Capture the cell that displays the provided text and extract its [x, y] central coordinate. 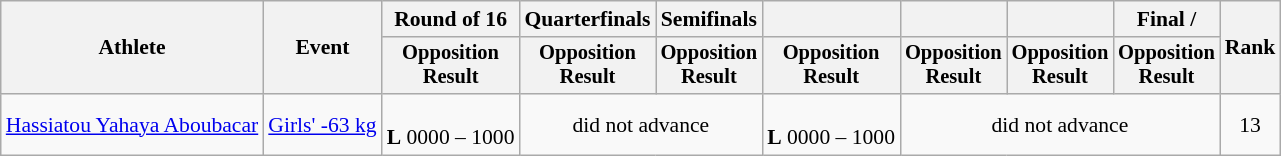
Athlete [132, 48]
Girls' -63 kg [322, 124]
Quarterfinals [588, 19]
Rank [1250, 48]
Round of 16 [451, 19]
Event [322, 48]
Hassiatou Yahaya Aboubacar [132, 124]
Semifinals [710, 19]
Final / [1166, 19]
13 [1250, 124]
